Capture the cell that displays the provided text and extract its [X, Y] central coordinate. 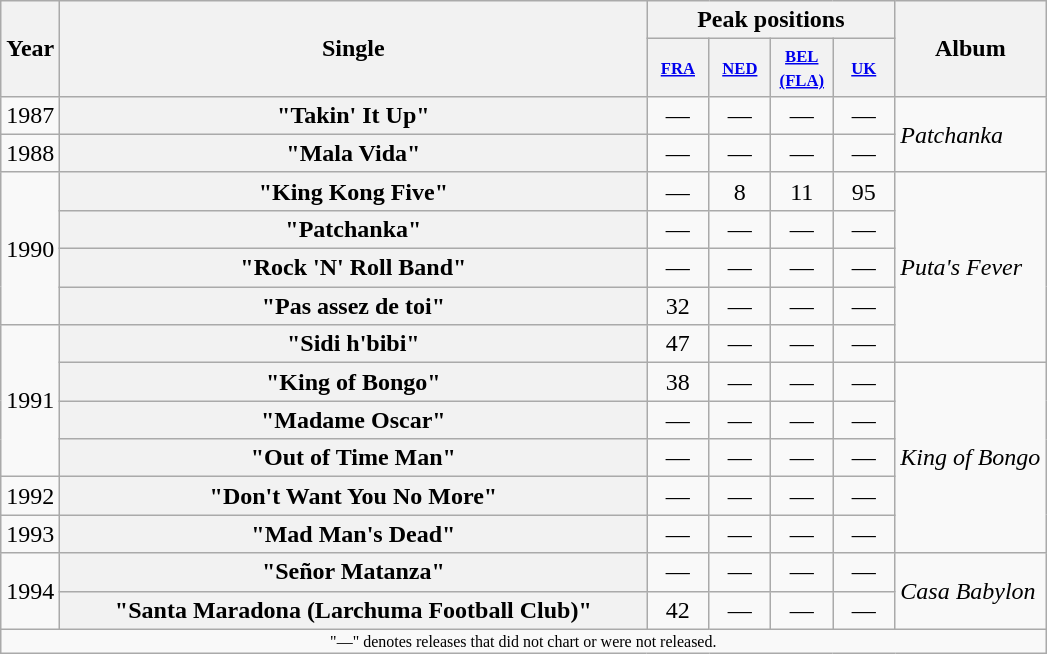
"King of Bongo" [354, 382]
Single [354, 49]
NED [740, 68]
"Patchanka" [354, 229]
Album [970, 49]
"Santa Maradona (Larchuma Football Club)" [354, 610]
UK [864, 68]
"Señor Matanza" [354, 572]
"Mad Man's Dead" [354, 534]
"Pas assez de toi" [354, 306]
95 [864, 191]
"Don't Want You No More" [354, 496]
"—" denotes releases that did not chart or were not released. [524, 641]
32 [678, 306]
"Madame Oscar" [354, 420]
11 [802, 191]
1993 [30, 534]
38 [678, 382]
"Out of Time Man" [354, 458]
BEL(FLA) [802, 68]
1987 [30, 115]
Patchanka [970, 134]
"Rock 'N' Roll Band" [354, 268]
1991 [30, 401]
Peak positions [771, 20]
1988 [30, 153]
8 [740, 191]
1994 [30, 591]
"Takin' It Up" [354, 115]
"King Kong Five" [354, 191]
"Sidi h'bibi" [354, 344]
47 [678, 344]
FRA [678, 68]
Puta's Fever [970, 267]
King of Bongo [970, 458]
Casa Babylon [970, 591]
Year [30, 49]
42 [678, 610]
1992 [30, 496]
"Mala Vida" [354, 153]
1990 [30, 248]
